Identify which cell holds the provided text, then report its [x, y] central coordinate. 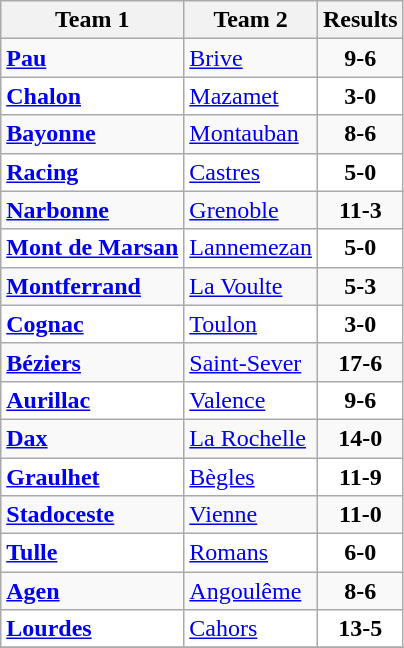
Team 1 [92, 20]
Saint-Sever [251, 362]
Lourdes [92, 629]
13-5 [360, 629]
Dax [92, 438]
Aurillac [92, 400]
Cognac [92, 324]
Narbonne [92, 210]
Vienne [251, 515]
La Rochelle [251, 438]
Romans [251, 553]
Toulon [251, 324]
Bayonne [92, 134]
6-0 [360, 553]
Lannemezan [251, 248]
Valence [251, 400]
11-0 [360, 515]
Montferrand [92, 286]
14-0 [360, 438]
5-3 [360, 286]
Results [360, 20]
11-9 [360, 477]
Pau [92, 58]
Béziers [92, 362]
Chalon [92, 96]
Mont de Marsan [92, 248]
Montauban [251, 134]
Bègles [251, 477]
Stadoceste [92, 515]
Mazamet [251, 96]
Brive [251, 58]
Agen [92, 591]
Team 2 [251, 20]
Angoulême [251, 591]
Cahors [251, 629]
Castres [251, 172]
17-6 [360, 362]
Graulhet [92, 477]
11-3 [360, 210]
La Voulte [251, 286]
Grenoble [251, 210]
Tulle [92, 553]
Racing [92, 172]
